Provide the (X, Y) coordinate of the cell's center where the given text is located.  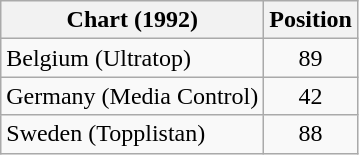
Belgium (Ultratop) (132, 58)
Sweden (Topplistan) (132, 134)
Germany (Media Control) (132, 96)
88 (311, 134)
42 (311, 96)
89 (311, 58)
Position (311, 20)
Chart (1992) (132, 20)
